Search for the cell housing the specified text and yield its (X, Y) center coordinate. 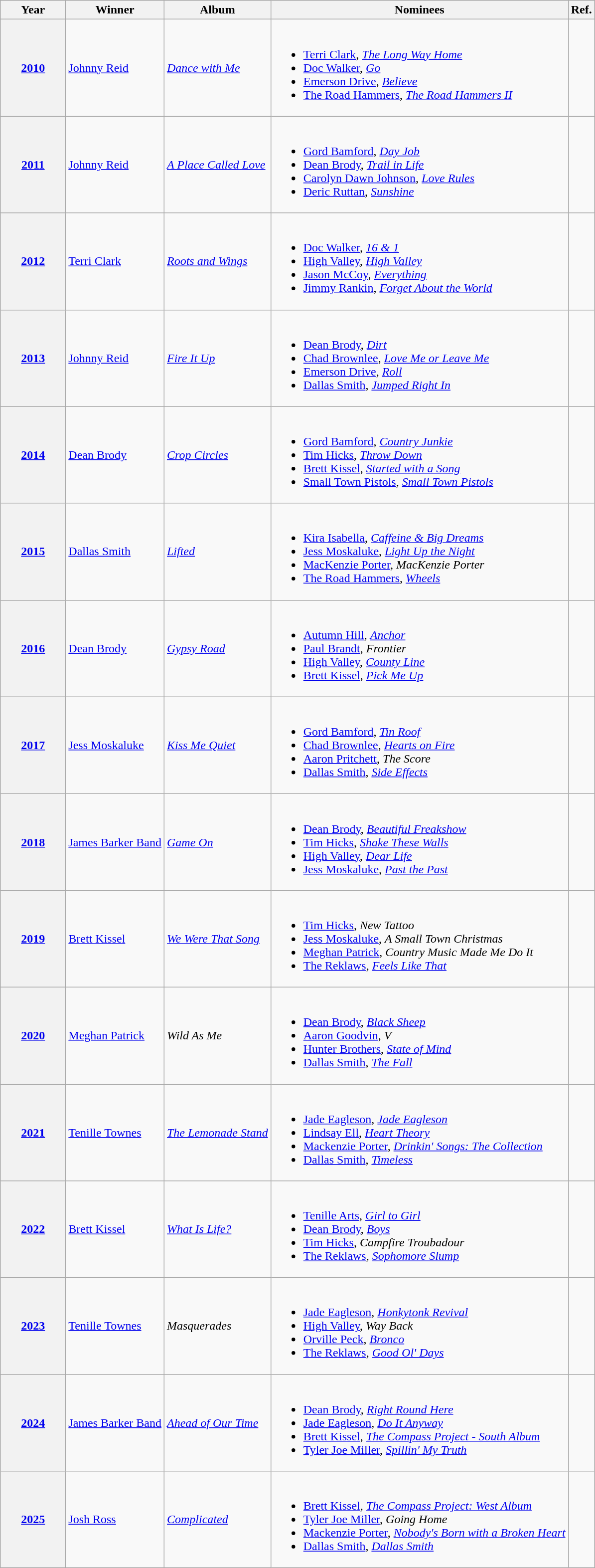
2024 (33, 1423)
Tenille Arts, Girl to GirlDean Brody, BoysTim Hicks, Campfire TroubadourThe Reklaws, Sophomore Slump (420, 1229)
2018 (33, 842)
2017 (33, 745)
Terri Clark, The Long Way HomeDoc Walker, GoEmerson Drive, BelieveThe Road Hammers, The Road Hammers II (420, 68)
Wild As Me (217, 1035)
Jade Eagleson, Honkytonk RevivalHigh Valley, Way BackOrville Peck, BroncoThe Reklaws, Good Ol' Days (420, 1326)
2011 (33, 165)
Game On (217, 842)
Tim Hicks, New TattooJess Moskaluke, A Small Town ChristmasMeghan Patrick, Country Music Made Me Do ItThe Reklaws, Feels Like That (420, 939)
Lifted (217, 552)
Autumn Hill, AnchorPaul Brandt, FrontierHigh Valley, County LineBrett Kissel, Pick Me Up (420, 648)
Kiss Me Quiet (217, 745)
Josh Ross (115, 1520)
2021 (33, 1133)
Terri Clark (115, 261)
Ref. (581, 10)
Gord Bamford, Day JobDean Brody, Trail in LifeCarolyn Dawn Johnson, Love RulesDeric Ruttan, Sunshine (420, 165)
2014 (33, 455)
2015 (33, 552)
Meghan Patrick (115, 1035)
A Place Called Love (217, 165)
Gord Bamford, Country JunkieTim Hicks, Throw DownBrett Kissel, Started with a SongSmall Town Pistols, Small Town Pistols (420, 455)
Doc Walker, 16 & 1High Valley, High ValleyJason McCoy, EverythingJimmy Rankin, Forget About the World (420, 261)
We Were That Song (217, 939)
2016 (33, 648)
2019 (33, 939)
2022 (33, 1229)
Jade Eagleson, Jade EaglesonLindsay Ell, Heart TheoryMackenzie Porter, Drinkin' Songs: The CollectionDallas Smith, Timeless (420, 1133)
Jess Moskaluke (115, 745)
2023 (33, 1326)
2020 (33, 1035)
Crop Circles (217, 455)
Dean Brody, Black SheepAaron Goodvin, VHunter Brothers, State of MindDallas Smith, The Fall (420, 1035)
Gypsy Road (217, 648)
Masquerades (217, 1326)
2025 (33, 1520)
Winner (115, 10)
Fire It Up (217, 358)
Year (33, 10)
2010 (33, 68)
2013 (33, 358)
Gord Bamford, Tin RoofChad Brownlee, Hearts on FireAaron Pritchett, The ScoreDallas Smith, Side Effects (420, 745)
Roots and Wings (217, 261)
Dean Brody, Beautiful FreakshowTim Hicks, Shake These WallsHigh Valley, Dear LifeJess Moskaluke, Past the Past (420, 842)
Dallas Smith (115, 552)
Kira Isabella, Caffeine & Big DreamsJess Moskaluke, Light Up the NightMacKenzie Porter, MacKenzie PorterThe Road Hammers, Wheels (420, 552)
Dean Brody, DirtChad Brownlee, Love Me or Leave MeEmerson Drive, RollDallas Smith, Jumped Right In (420, 358)
Dance with Me (217, 68)
Nominees (420, 10)
Album (217, 10)
Dean Brody, Right Round HereJade Eagleson, Do It AnywayBrett Kissel, The Compass Project - South AlbumTyler Joe Miller, Spillin' My Truth (420, 1423)
2012 (33, 261)
The Lemonade Stand (217, 1133)
Complicated (217, 1520)
Ahead of Our Time (217, 1423)
What Is Life? (217, 1229)
